Output the (x, y) coordinate of the center of the cell containing the given text.  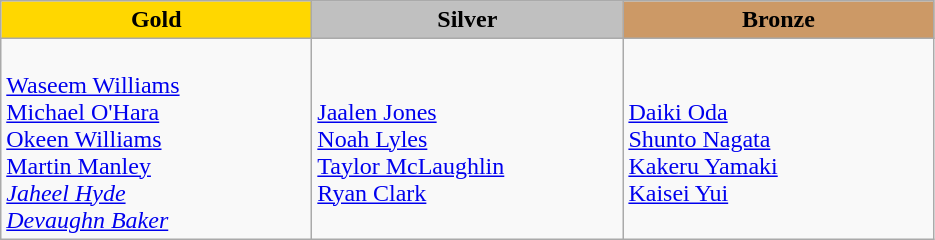
Bronze (778, 20)
Daiki OdaShunto NagataKakeru YamakiKaisei Yui (778, 139)
Silver (468, 20)
Waseem WilliamsMichael O'HaraOkeen WilliamsMartin ManleyJaheel HydeDevaughn Baker (156, 139)
Jaalen JonesNoah LylesTaylor McLaughlinRyan Clark (468, 139)
Gold (156, 20)
